Search for the cell housing the specified text and yield its (x, y) center coordinate. 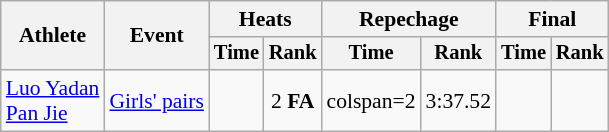
Athlete (53, 36)
Girls' pairs (156, 100)
2 FA (293, 100)
Final (552, 19)
3:37.52 (458, 100)
Heats (265, 19)
Luo YadanPan Jie (53, 100)
Event (156, 36)
Repechage (408, 19)
colspan=2 (370, 100)
